Return the [x, y] coordinate for the center point of the cell that contains the specified text.  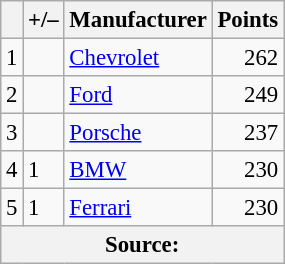
4 [12, 170]
Manufacturer [138, 20]
BMW [138, 170]
Source: [142, 245]
+/– [44, 20]
Ford [138, 95]
262 [248, 58]
237 [248, 133]
249 [248, 95]
Porsche [138, 133]
Chevrolet [138, 58]
Points [248, 20]
2 [12, 95]
5 [12, 208]
Ferrari [138, 208]
3 [12, 133]
